Find where the given text appears and provide that cell's center as (x, y) coordinate. 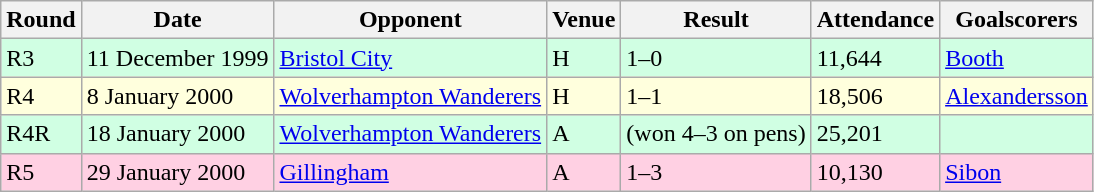
11,644 (875, 58)
1–0 (716, 58)
Round (41, 20)
(won 4–3 on pens) (716, 134)
Date (178, 20)
Gillingham (410, 172)
8 January 2000 (178, 96)
Opponent (410, 20)
11 December 1999 (178, 58)
R5 (41, 172)
Booth (1017, 58)
Result (716, 20)
Bristol City (410, 58)
18 January 2000 (178, 134)
Alexandersson (1017, 96)
Attendance (875, 20)
18,506 (875, 96)
R3 (41, 58)
Goalscorers (1017, 20)
R4 (41, 96)
29 January 2000 (178, 172)
1–3 (716, 172)
10,130 (875, 172)
25,201 (875, 134)
Venue (584, 20)
1–1 (716, 96)
Sibon (1017, 172)
R4R (41, 134)
